Identify which cell holds the provided text, then report its (x, y) central coordinate. 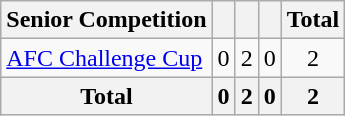
Senior Competition (106, 20)
AFC Challenge Cup (106, 58)
